Extract the (X, Y) coordinate from the center of the cell holding the provided text.  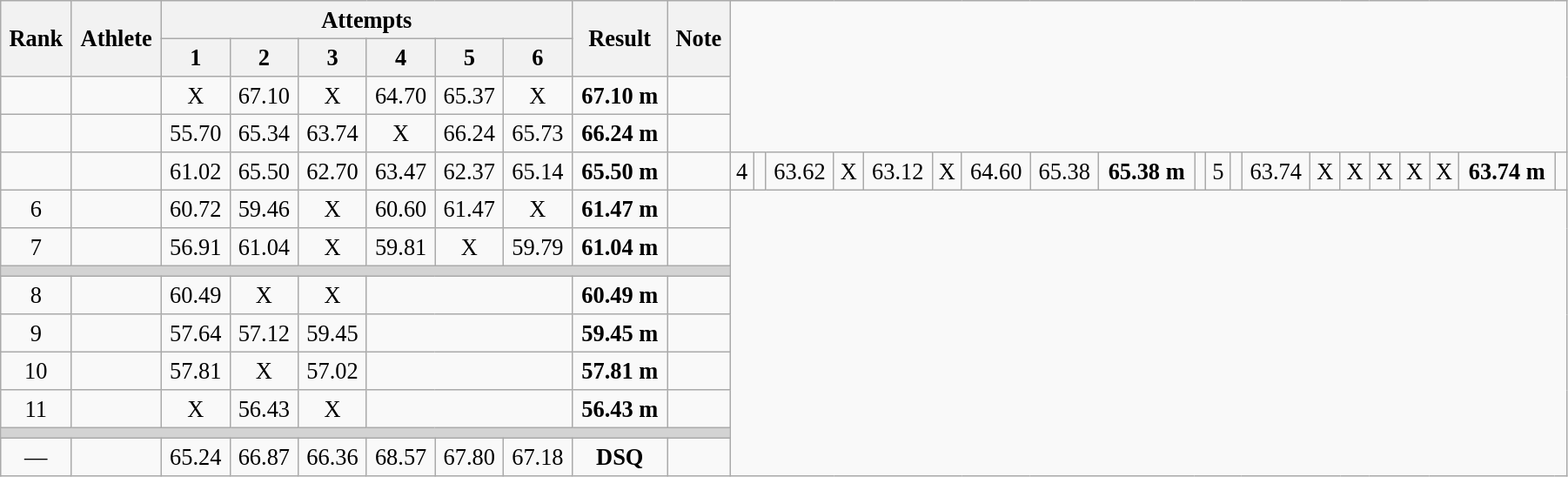
7 (37, 247)
59.81 (400, 247)
60.72 (195, 209)
61.47 (470, 209)
3 (332, 57)
Note (698, 38)
65.50 m (620, 171)
9 (37, 333)
61.47 m (620, 209)
1 (195, 57)
65.50 (265, 171)
59.79 (538, 247)
65.38 (1065, 171)
62.70 (332, 171)
64.60 (995, 171)
64.70 (400, 95)
66.24 m (620, 133)
Rank (37, 38)
61.04 (265, 247)
63.62 (801, 171)
Result (620, 38)
67.10 m (620, 95)
65.37 (470, 95)
65.34 (265, 133)
57.02 (332, 371)
59.46 (265, 209)
65.73 (538, 133)
57.81 m (620, 371)
63.47 (400, 171)
DSQ (620, 457)
56.91 (195, 247)
59.45 m (620, 333)
67.18 (538, 457)
66.24 (470, 133)
63.74 m (1507, 171)
56.43 (265, 409)
60.49 m (620, 295)
61.04 m (620, 247)
61.02 (195, 171)
11 (37, 409)
— (37, 457)
60.60 (400, 209)
65.14 (538, 171)
Athlete (117, 38)
10 (37, 371)
66.36 (332, 457)
66.87 (265, 457)
68.57 (400, 457)
56.43 m (620, 409)
63.12 (898, 171)
59.45 (332, 333)
57.64 (195, 333)
2 (265, 57)
57.81 (195, 371)
Attempts (366, 19)
60.49 (195, 295)
67.80 (470, 457)
55.70 (195, 133)
62.37 (470, 171)
65.38 m (1147, 171)
8 (37, 295)
67.10 (265, 95)
65.24 (195, 457)
57.12 (265, 333)
